Locate the cell with the specified text and output its [X, Y] center coordinate. 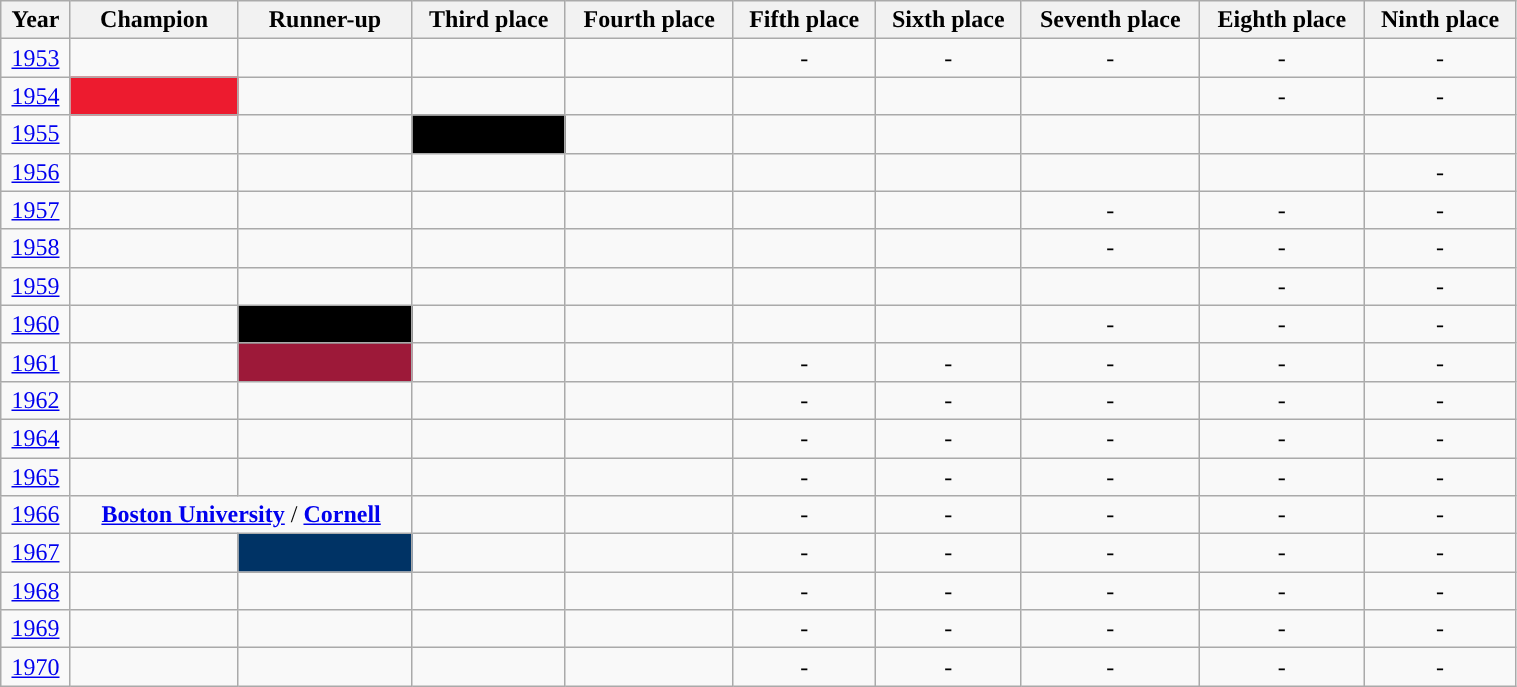
1959 [36, 286]
Fourth place [649, 20]
Year [36, 20]
Champion [154, 20]
Seventh place [1110, 20]
Boston University / Cornell [241, 515]
1956 [36, 172]
1966 [36, 515]
1960 [36, 324]
1965 [36, 477]
1962 [36, 400]
1957 [36, 210]
Fifth place [804, 20]
Sixth place [948, 20]
1968 [36, 591]
Third place [488, 20]
Eighth place [1282, 20]
Ninth place [1440, 20]
1967 [36, 553]
1969 [36, 629]
Runner-up [325, 20]
1954 [36, 96]
1958 [36, 248]
1961 [36, 362]
1964 [36, 438]
1955 [36, 134]
1970 [36, 667]
1953 [36, 58]
